Pinpoint the cell where the given text exists, returning its (X, Y) midpoint coordinate. 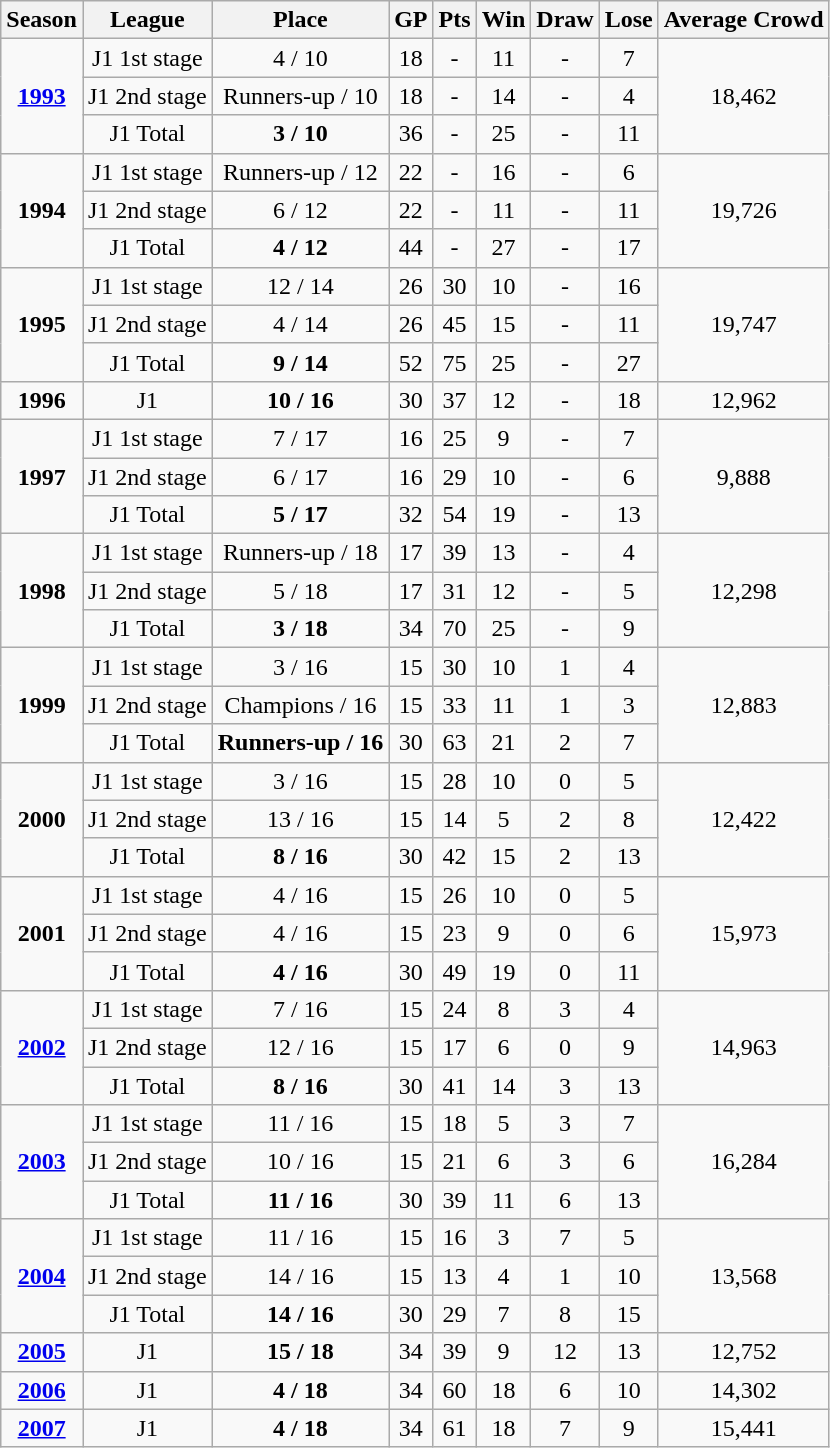
1993 (42, 96)
4 / 10 (300, 58)
Runners-up / 18 (300, 553)
2005 (42, 1352)
Runners-up / 10 (300, 96)
61 (454, 1428)
3 / 18 (300, 629)
9 / 14 (300, 362)
5 / 17 (300, 515)
15,441 (744, 1428)
GP (411, 20)
2007 (42, 1428)
1999 (42, 705)
44 (411, 248)
31 (454, 591)
League (147, 20)
24 (454, 1009)
1997 (42, 476)
37 (454, 400)
Runners-up / 12 (300, 172)
6 / 17 (300, 477)
36 (411, 134)
2006 (42, 1390)
14,302 (744, 1390)
7 / 16 (300, 1009)
Champions / 16 (300, 705)
63 (454, 743)
60 (454, 1390)
Season (42, 20)
12,422 (744, 819)
Draw (565, 20)
12,752 (744, 1352)
70 (454, 629)
1995 (42, 324)
Place (300, 20)
12 / 14 (300, 286)
13 / 16 (300, 819)
19,726 (744, 210)
7 / 17 (300, 438)
12,298 (744, 591)
2002 (42, 1047)
16,284 (744, 1162)
75 (454, 362)
5 / 18 (300, 591)
12 / 16 (300, 1047)
54 (454, 515)
12,883 (744, 705)
13,568 (744, 1276)
9,888 (744, 476)
Win (504, 20)
1994 (42, 210)
52 (411, 362)
3 / 10 (300, 134)
33 (454, 705)
4 / 12 (300, 248)
14,963 (744, 1047)
15,973 (744, 933)
12,962 (744, 400)
45 (454, 324)
Lose (628, 20)
1996 (42, 400)
2000 (42, 819)
6 / 12 (300, 210)
42 (454, 857)
2003 (42, 1162)
23 (454, 933)
4 / 14 (300, 324)
Pts (454, 20)
32 (411, 515)
Runners-up / 16 (300, 743)
2004 (42, 1276)
28 (454, 781)
19,747 (744, 324)
18,462 (744, 96)
Average Crowd (744, 20)
41 (454, 1085)
49 (454, 971)
15 / 18 (300, 1352)
1998 (42, 591)
2001 (42, 933)
